Find where the given text appears and provide that cell's center as (X, Y) coordinate. 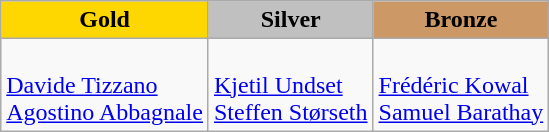
Silver (290, 20)
Bronze (461, 20)
Gold (105, 20)
Frédéric KowalSamuel Barathay (461, 85)
Kjetil UndsetSteffen Størseth (290, 85)
Davide TizzanoAgostino Abbagnale (105, 85)
